Detect which cell encompasses the target text, then output its (X, Y) center coordinate. 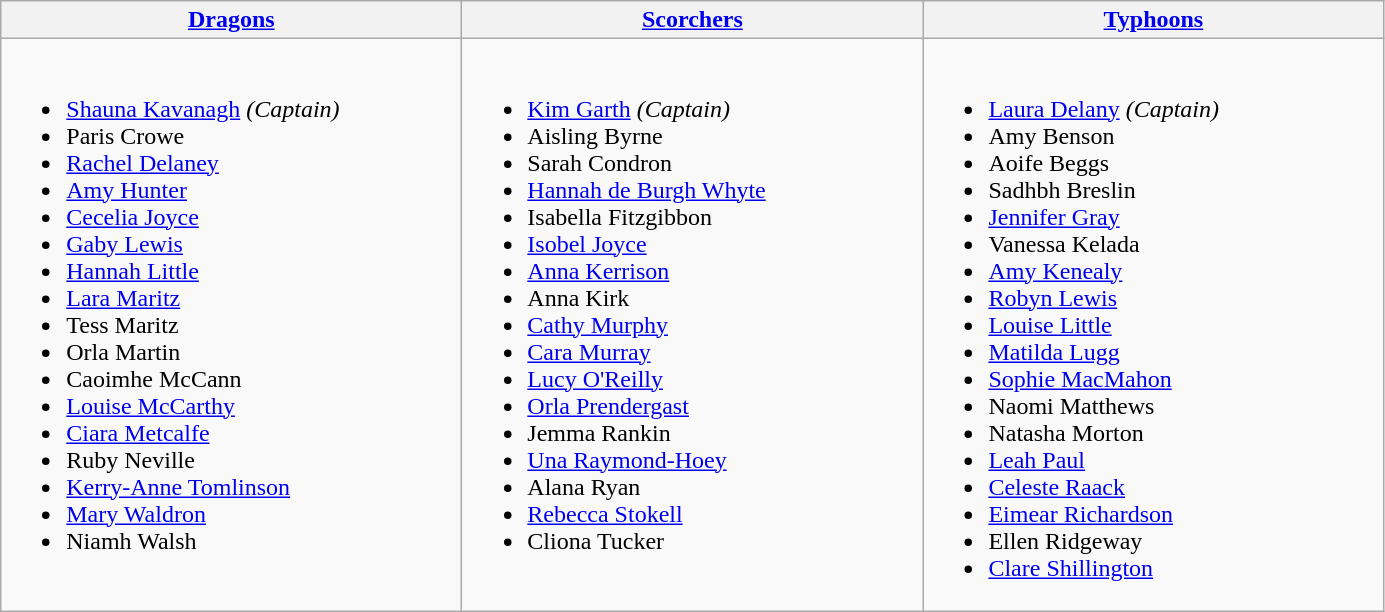
Typhoons (1154, 20)
Scorchers (692, 20)
Dragons (232, 20)
